Search for the cell housing the specified text and yield its (X, Y) center coordinate. 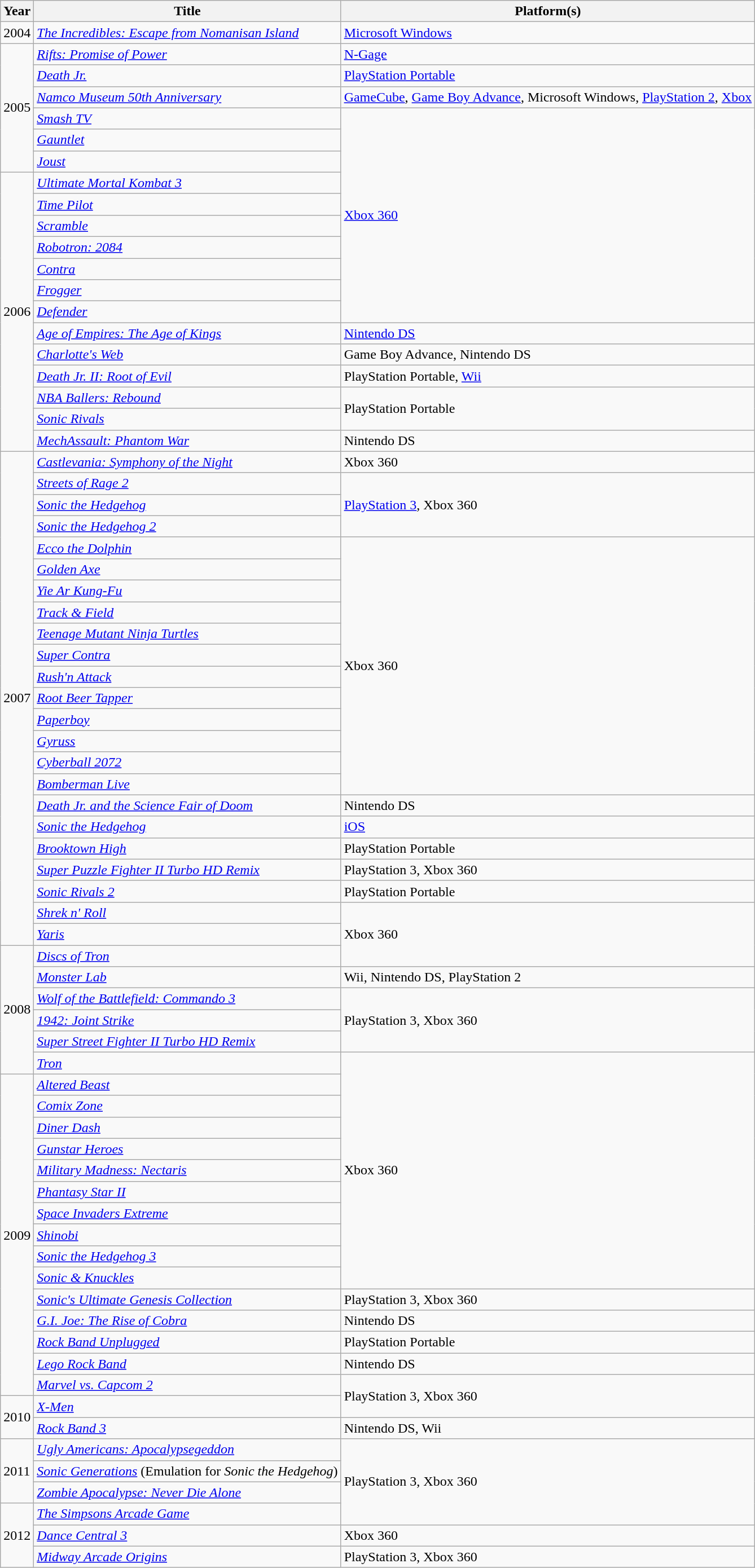
Gunstar Heroes (187, 1149)
Castlevania: Symphony of the Night (187, 462)
Sonic the Hedgehog 3 (187, 1256)
2010 (17, 1417)
GameCube, Game Boy Advance, Microsoft Windows, PlayStation 2, Xbox (548, 97)
Super Street Fighter II Turbo HD Remix (187, 1042)
Year (17, 11)
Rock Band 3 (187, 1428)
2005 (17, 108)
Dance Central 3 (187, 1535)
Age of Empires: The Age of Kings (187, 333)
Discs of Tron (187, 956)
Track & Field (187, 612)
Defender (187, 312)
Robotron: 2084 (187, 247)
Military Madness: Nectaris (187, 1170)
Sonic's Ultimate Genesis Collection (187, 1299)
Monster Lab (187, 977)
Diner Dash (187, 1127)
X-Men (187, 1407)
Zombie Apocalypse: Never Die Alone (187, 1492)
Lego Rock Band (187, 1364)
Comix Zone (187, 1106)
Super Contra (187, 655)
The Simpsons Arcade Game (187, 1514)
2009 (17, 1235)
Streets of Rage 2 (187, 483)
Gyruss (187, 741)
PlayStation Portable, Wii (548, 376)
Frogger (187, 290)
Gauntlet (187, 140)
Bomberman Live (187, 784)
G.I. Joe: The Rise of Cobra (187, 1321)
The Incredibles: Escape from Nomanisan Island (187, 33)
Smash TV (187, 118)
2011 (17, 1471)
Space Invaders Extreme (187, 1213)
Paperboy (187, 720)
Tron (187, 1063)
Sonic & Knuckles (187, 1278)
Sonic Generations (Emulation for Sonic the Hedgehog) (187, 1471)
Wii, Nintendo DS, PlayStation 2 (548, 977)
Cyberball 2072 (187, 763)
Death Jr. II: Root of Evil (187, 376)
2006 (17, 311)
Brooktown High (187, 848)
iOS (548, 827)
Nintendo DS, Wii (548, 1428)
Yie Ar Kung-Fu (187, 591)
Joust (187, 161)
2004 (17, 33)
Ugly Americans: Apocalypsegeddon (187, 1450)
Root Beer Tapper (187, 698)
Death Jr. (187, 76)
Microsoft Windows (548, 33)
Marvel vs. Capcom 2 (187, 1385)
Wolf of the Battlefield: Commando 3 (187, 999)
Scramble (187, 226)
Midway Arcade Origins (187, 1557)
Phantasy Star II (187, 1192)
2008 (17, 1010)
Altered Beast (187, 1085)
N-Gage (548, 54)
Title (187, 11)
1942: Joint Strike (187, 1020)
Rock Band Unplugged (187, 1342)
Namco Museum 50th Anniversary (187, 97)
Sonic Rivals (187, 419)
Platform(s) (548, 11)
Time Pilot (187, 204)
Sonic the Hedgehog 2 (187, 526)
Death Jr. and the Science Fair of Doom (187, 805)
2012 (17, 1535)
Contra (187, 269)
NBA Ballers: Rebound (187, 398)
Shrek n' Roll (187, 913)
Rifts: Promise of Power (187, 54)
Ecco the Dolphin (187, 548)
Yaris (187, 934)
Sonic Rivals 2 (187, 891)
Rush'n Attack (187, 677)
Super Puzzle Fighter II Turbo HD Remix (187, 870)
MechAssault: Phantom War (187, 441)
Teenage Mutant Ninja Turtles (187, 634)
2007 (17, 698)
Ultimate Mortal Kombat 3 (187, 183)
Golden Axe (187, 569)
Charlotte's Web (187, 355)
Game Boy Advance, Nintendo DS (548, 355)
Shinobi (187, 1235)
